For the text-containing cell, return its midpoint in (x, y) coordinate format. 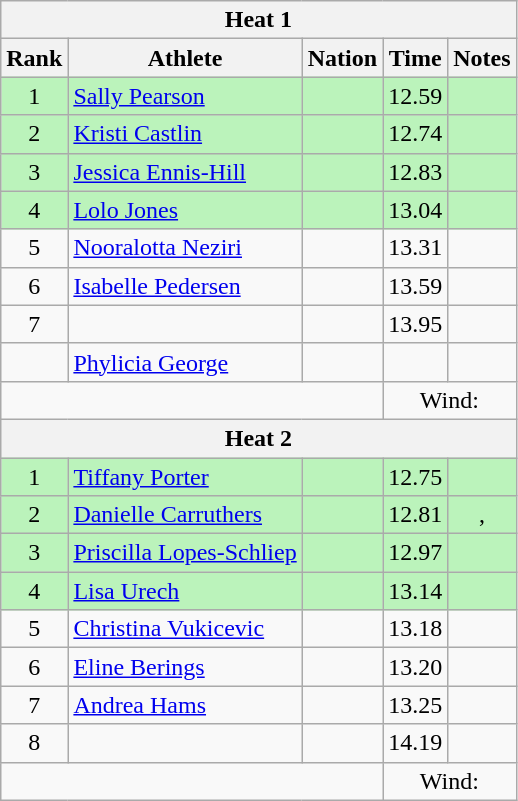
Kristi Castlin (185, 134)
12.74 (416, 134)
13.14 (416, 591)
Heat 1 (258, 20)
Rank (34, 58)
14.19 (416, 743)
Christina Vukicevic (185, 629)
Eline Berings (185, 667)
Tiffany Porter (185, 477)
13.31 (416, 248)
13.20 (416, 667)
Priscilla Lopes-Schliep (185, 553)
Phylicia George (185, 362)
Danielle Carruthers (185, 515)
Nation (342, 58)
Sally Pearson (185, 96)
Jessica Ennis-Hill (185, 172)
Isabelle Pedersen (185, 286)
13.59 (416, 286)
13.04 (416, 210)
Athlete (185, 58)
Lolo Jones (185, 210)
13.95 (416, 324)
Andrea Hams (185, 705)
Time (416, 58)
13.25 (416, 705)
8 (34, 743)
Heat 2 (258, 438)
13.18 (416, 629)
Notes (482, 58)
12.59 (416, 96)
, (482, 515)
12.97 (416, 553)
Nooralotta Neziri (185, 248)
12.75 (416, 477)
12.81 (416, 515)
12.83 (416, 172)
Lisa Urech (185, 591)
